Identify which cell holds the provided text, then report its [x, y] central coordinate. 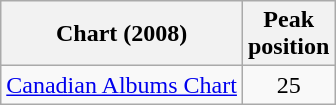
25 [288, 85]
Peakposition [288, 34]
Chart (2008) [122, 34]
Canadian Albums Chart [122, 85]
